Return the [x, y] coordinate for the center point of the cell that contains the specified text.  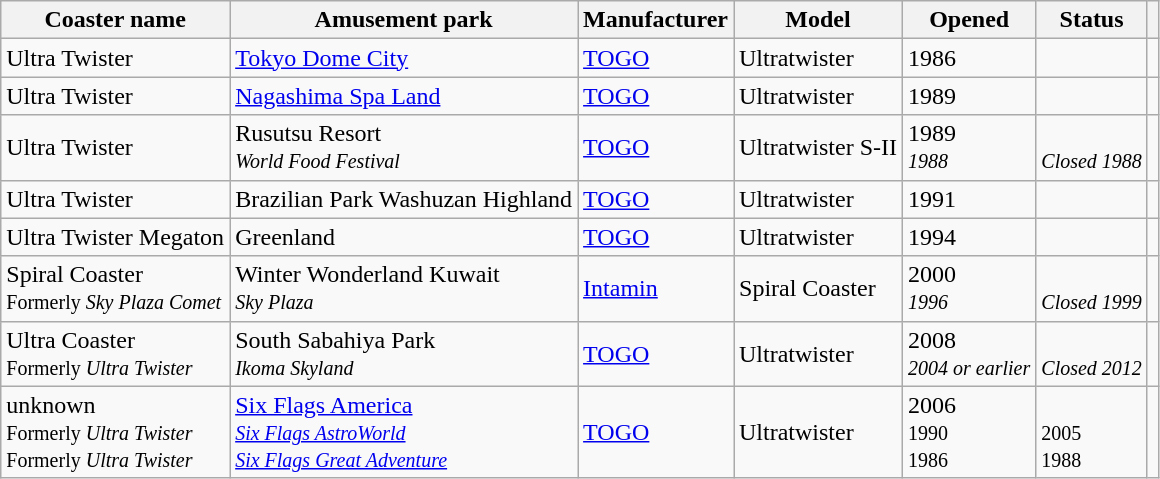
Intamin [656, 288]
Ultra Twister Megaton [116, 237]
Six Flags AmericaSix Flags AstroWorldSix Flags Great Adventure [404, 432]
Winter Wonderland KuwaitSky Plaza [404, 288]
Manufacturer [656, 20]
1989 [970, 96]
19891988 [970, 148]
South Sabahiya ParkIkoma Skyland [404, 354]
Tokyo Dome City [404, 58]
Model [818, 20]
1994 [970, 237]
1991 [970, 199]
Coaster name [116, 20]
Spiral Coaster [818, 288]
Greenland [404, 237]
20082004 or earlier [970, 354]
Brazilian Park Washuzan Highland [404, 199]
Rusutsu ResortWorld Food Festival [404, 148]
Spiral CoasterFormerly Sky Plaza Comet [116, 288]
20051988 [1092, 432]
Opened [970, 20]
Status [1092, 20]
Amusement park [404, 20]
200619901986 [970, 432]
Closed 1999 [1092, 288]
Ultratwister S-II [818, 148]
1986 [970, 58]
Nagashima Spa Land [404, 96]
20001996 [970, 288]
Closed 1988 [1092, 148]
Closed 2012 [1092, 354]
unknownFormerly Ultra TwisterFormerly Ultra Twister [116, 432]
Ultra CoasterFormerly Ultra Twister [116, 354]
